Extract the [x, y] coordinate from the center of the cell holding the provided text.  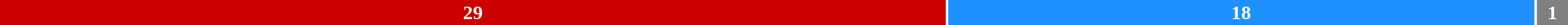
29 [473, 12]
18 [1241, 12]
1 [1552, 12]
